Return the (X, Y) coordinate for the center point of the cell that contains the specified text.  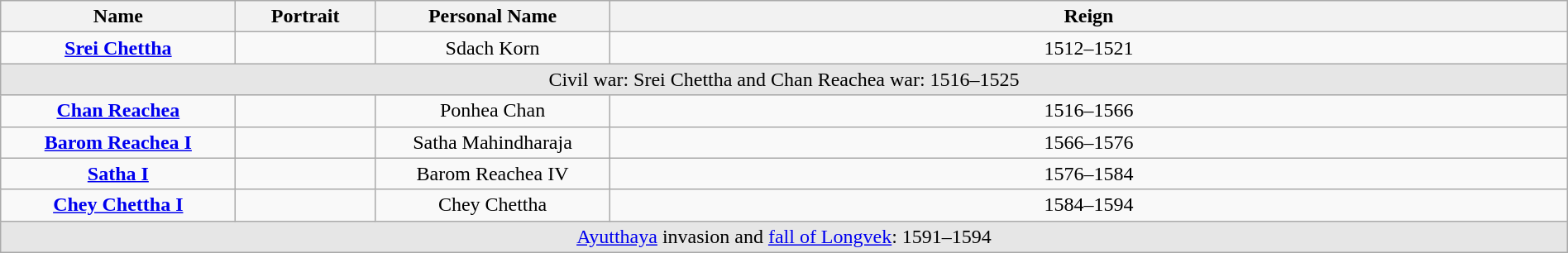
Sdach Korn (492, 48)
Ponhea Chan (492, 111)
Satha I (118, 174)
Srei Chettha (118, 48)
1512–1521 (1089, 48)
Ayutthaya invasion and fall of Longvek: 1591–1594 (784, 236)
Chan Reachea (118, 111)
Personal Name (492, 17)
Portrait (306, 17)
1516–1566 (1089, 111)
Chey Chettha I (118, 205)
Name (118, 17)
1576–1584 (1089, 174)
1566–1576 (1089, 142)
Barom Reachea I (118, 142)
Chey Chettha (492, 205)
Barom Reachea IV (492, 174)
Civil war: Srei Chettha and Chan Reachea war: 1516–1525 (784, 79)
Reign (1089, 17)
Satha Mahindharaja (492, 142)
1584–1594 (1089, 205)
